Identify which cell holds the provided text, then report its (x, y) central coordinate. 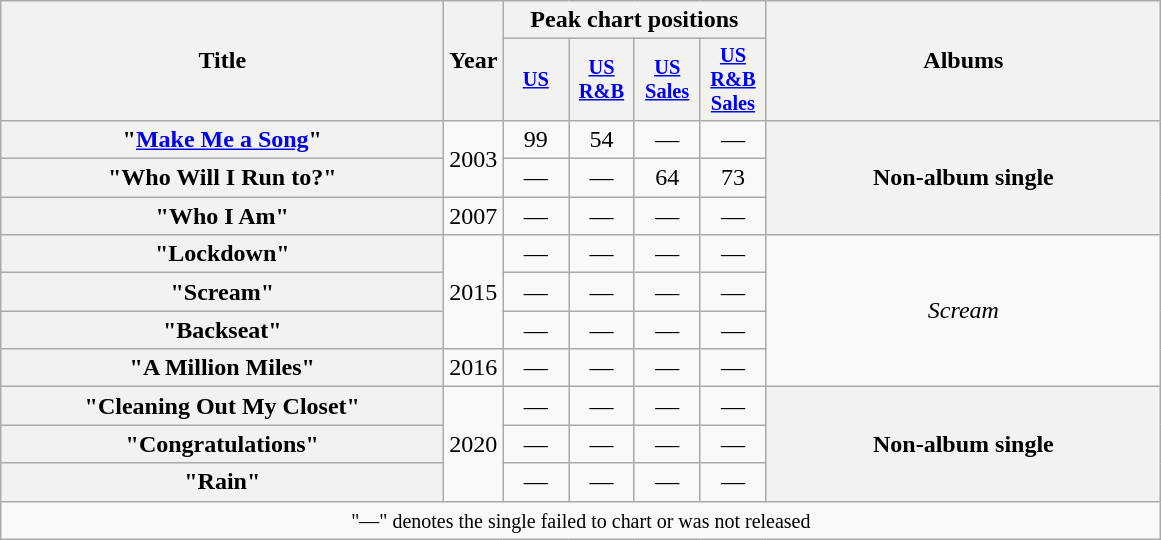
99 (536, 139)
USSales (667, 80)
US (536, 80)
54 (602, 139)
"Lockdown" (222, 254)
73 (733, 178)
Scream (964, 311)
"—" denotes the single failed to chart or was not released (581, 520)
2003 (474, 158)
64 (667, 178)
"A Million Miles" (222, 368)
US R&B (602, 80)
"Scream" (222, 292)
Year (474, 61)
"Backseat" (222, 330)
"Rain" (222, 482)
Albums (964, 61)
"Who Will I Run to?" (222, 178)
"Congratulations" (222, 444)
2007 (474, 216)
2015 (474, 292)
"Who I Am" (222, 216)
Title (222, 61)
Peak chart positions (634, 20)
USR&B Sales (733, 80)
"Make Me a Song" (222, 139)
2016 (474, 368)
2020 (474, 444)
"Cleaning Out My Closet" (222, 406)
